Scan for the cell matching the given text and deliver its [X, Y] coordinate at center. 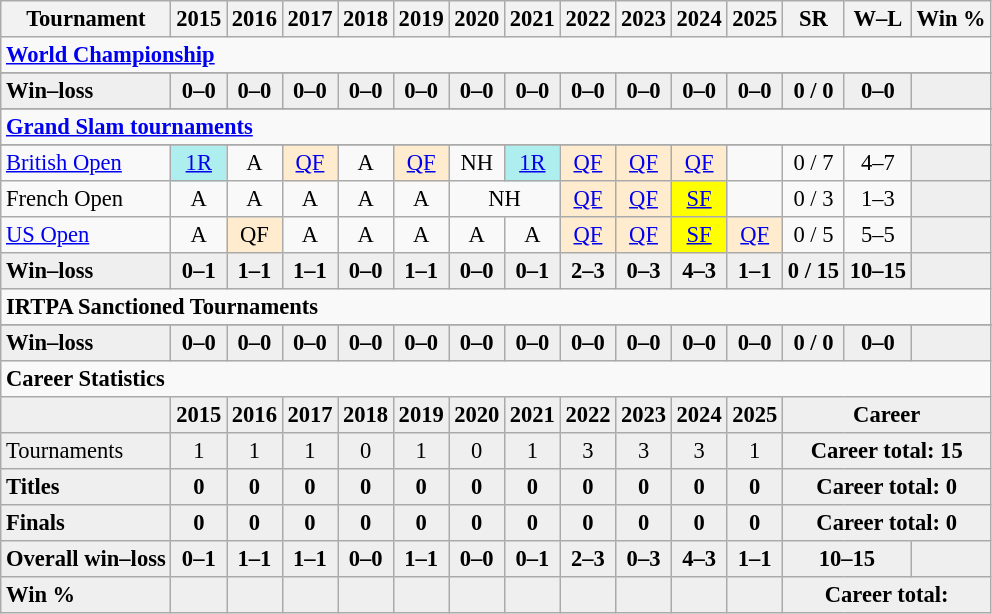
0 / 3 [814, 199]
Career total: 15 [887, 451]
US Open [86, 235]
0 / 7 [814, 163]
5–5 [878, 235]
SR [814, 19]
Tournaments [86, 451]
French Open [86, 199]
4–7 [878, 163]
Titles [86, 487]
British Open [86, 163]
IRTPA Sanctioned Tournaments [496, 307]
Career [887, 415]
Tournament [86, 19]
World Championship [496, 55]
0 / 15 [814, 271]
Overall win–loss [86, 559]
W–L [878, 19]
0 / 5 [814, 235]
1–3 [878, 199]
Finals [86, 523]
Career total: [887, 595]
Career Statistics [496, 379]
Grand Slam tournaments [496, 127]
